Provide the (X, Y) coordinate of the cell's center where the given text is located.  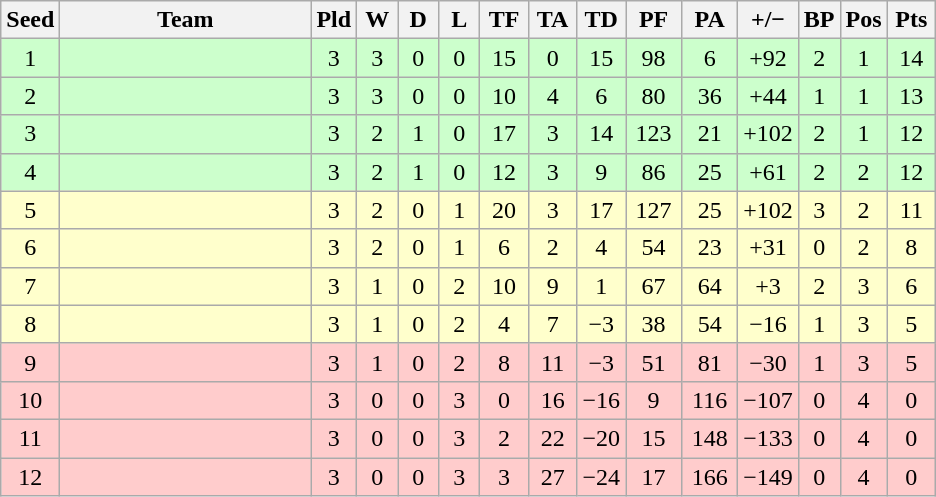
+/− (768, 20)
−107 (768, 400)
PA (710, 20)
27 (552, 477)
−149 (768, 477)
Pld (334, 20)
Pts (912, 20)
67 (654, 286)
23 (710, 248)
Pos (864, 20)
W (378, 20)
TA (552, 20)
64 (710, 286)
+31 (768, 248)
−20 (602, 438)
+92 (768, 58)
166 (710, 477)
127 (654, 210)
16 (552, 400)
81 (710, 362)
123 (654, 134)
Team (186, 20)
98 (654, 58)
38 (654, 324)
+3 (768, 286)
116 (710, 400)
86 (654, 172)
Seed (30, 20)
BP (819, 20)
22 (552, 438)
21 (710, 134)
D (418, 20)
13 (912, 96)
80 (654, 96)
51 (654, 362)
−30 (768, 362)
+44 (768, 96)
PF (654, 20)
TD (602, 20)
−133 (768, 438)
36 (710, 96)
148 (710, 438)
20 (504, 210)
+61 (768, 172)
TF (504, 20)
−24 (602, 477)
L (460, 20)
